From the cell containing the given text, extract its center point as [X, Y] coordinate. 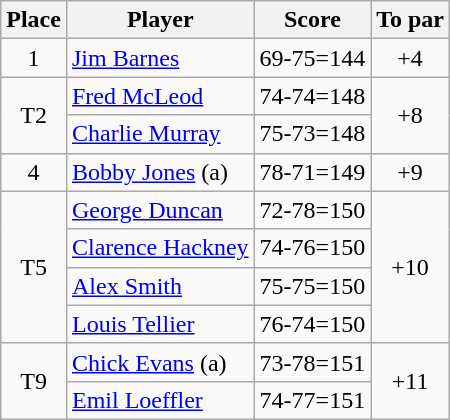
74-76=150 [312, 248]
1 [34, 58]
Score [312, 20]
T5 [34, 267]
T9 [34, 381]
Place [34, 20]
73-78=151 [312, 362]
George Duncan [160, 210]
+8 [410, 115]
74-77=151 [312, 400]
+4 [410, 58]
+10 [410, 267]
Player [160, 20]
Fred McLeod [160, 96]
Louis Tellier [160, 324]
75-75=150 [312, 286]
T2 [34, 115]
74-74=148 [312, 96]
76-74=150 [312, 324]
Jim Barnes [160, 58]
+11 [410, 381]
75-73=148 [312, 134]
69-75=144 [312, 58]
72-78=150 [312, 210]
Clarence Hackney [160, 248]
Chick Evans (a) [160, 362]
To par [410, 20]
+9 [410, 172]
4 [34, 172]
78-71=149 [312, 172]
Charlie Murray [160, 134]
Alex Smith [160, 286]
Emil Loeffler [160, 400]
Bobby Jones (a) [160, 172]
